Detect which cell encompasses the target text, then output its (x, y) center coordinate. 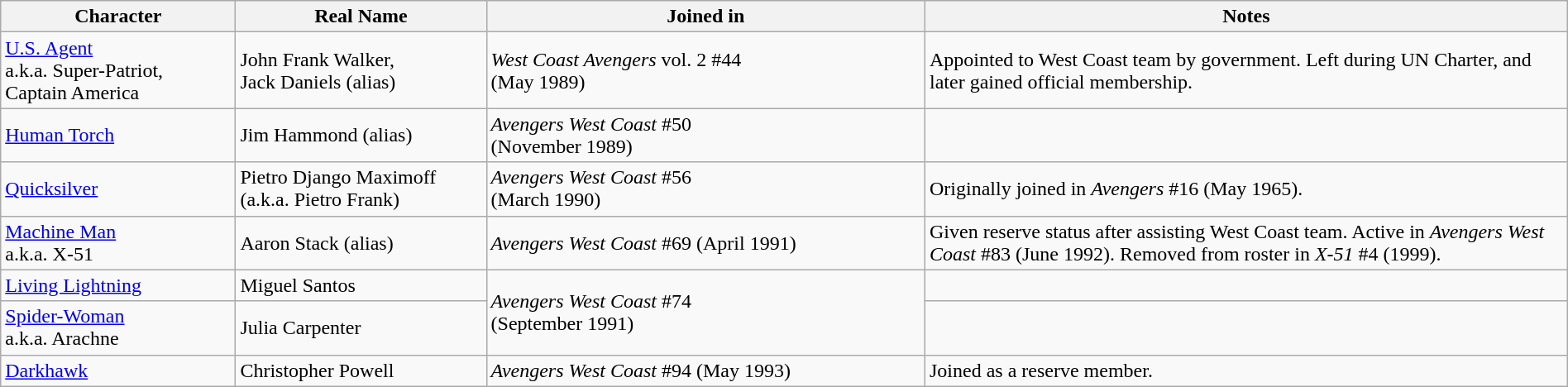
Living Lightning (118, 285)
Avengers West Coast #74 (September 1991) (705, 313)
Pietro Django Maximoff(a.k.a. Pietro Frank) (361, 189)
Appointed to West Coast team by government. Left during UN Charter, and later gained official membership. (1245, 70)
Originally joined in Avengers #16 (May 1965). (1245, 189)
Miguel Santos (361, 285)
Joined in (705, 17)
Joined as a reserve member. (1245, 370)
Character (118, 17)
Avengers West Coast #50 (November 1989) (705, 136)
Notes (1245, 17)
Avengers West Coast #94 (May 1993) (705, 370)
Human Torch (118, 136)
West Coast Avengers vol. 2 #44 (May 1989) (705, 70)
Darkhawk (118, 370)
Julia Carpenter (361, 327)
Machine Mana.k.a. X-51 (118, 243)
Jim Hammond (alias) (361, 136)
Spider-Womana.k.a. Arachne (118, 327)
U.S. Agenta.k.a. Super-Patriot, Captain America (118, 70)
Quicksilver (118, 189)
Aaron Stack (alias) (361, 243)
Given reserve status after assisting West Coast team. Active in Avengers West Coast #83 (June 1992). Removed from roster in X-51 #4 (1999). (1245, 243)
John Frank Walker, Jack Daniels (alias) (361, 70)
Avengers West Coast #56 (March 1990) (705, 189)
Christopher Powell (361, 370)
Avengers West Coast #69 (April 1991) (705, 243)
Real Name (361, 17)
